Determine the (x, y) coordinate at the center of the cell enclosing the given text.  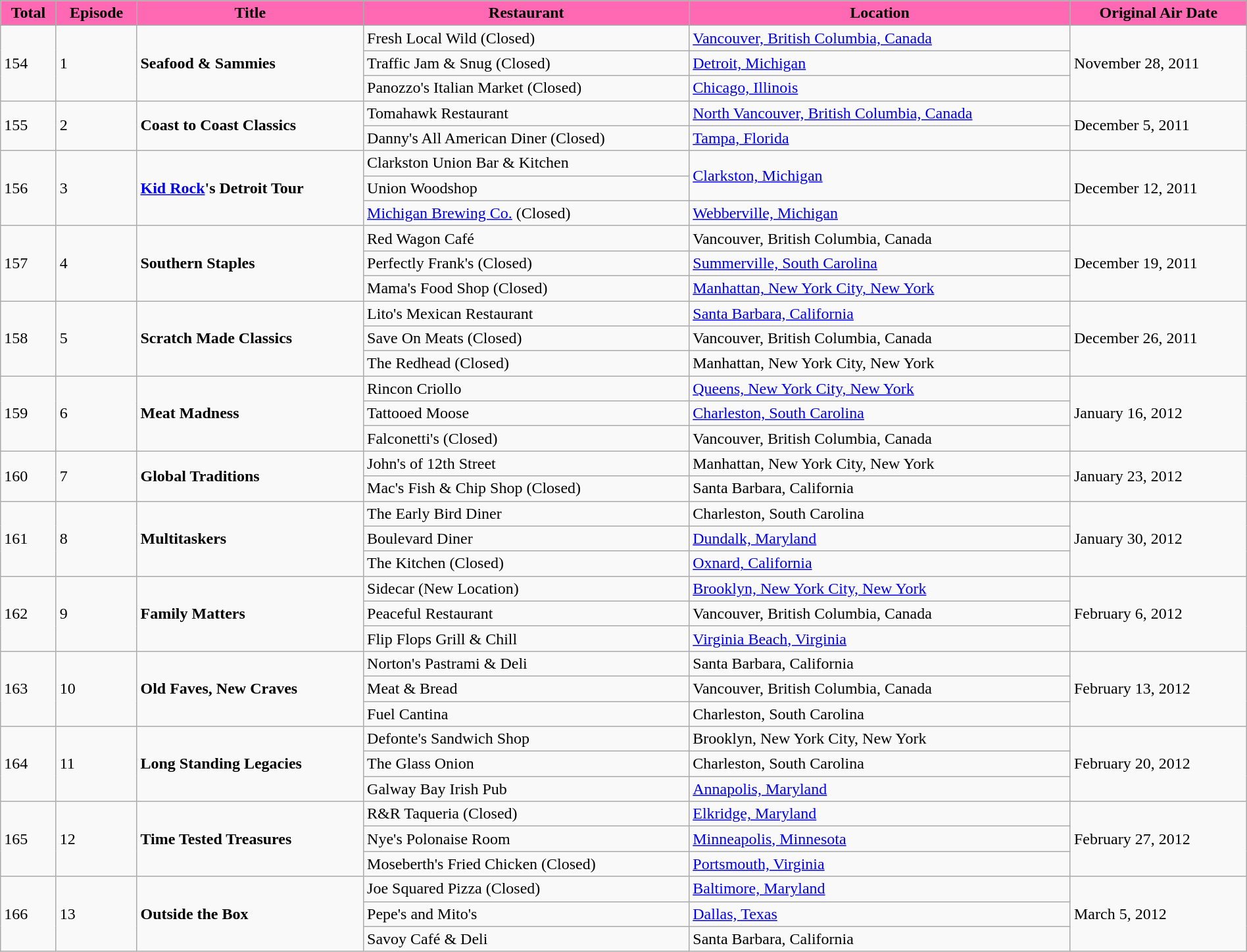
9 (96, 613)
Michigan Brewing Co. (Closed) (526, 213)
Virginia Beach, Virginia (880, 638)
The Redhead (Closed) (526, 364)
Perfectly Frank's (Closed) (526, 263)
2 (96, 126)
Joe Squared Pizza (Closed) (526, 889)
Nye's Polonaise Room (526, 839)
Savoy Café & Deli (526, 939)
January 30, 2012 (1158, 538)
13 (96, 914)
February 13, 2012 (1158, 688)
Rincon Criollo (526, 389)
11 (96, 764)
Tomahawk Restaurant (526, 113)
Meat & Bread (526, 688)
Traffic Jam & Snug (Closed) (526, 63)
1 (96, 63)
North Vancouver, British Columbia, Canada (880, 113)
Long Standing Legacies (250, 764)
January 23, 2012 (1158, 476)
Baltimore, Maryland (880, 889)
Kid Rock's Detroit Tour (250, 188)
Mama's Food Shop (Closed) (526, 288)
Original Air Date (1158, 13)
Clarkston, Michigan (880, 176)
Southern Staples (250, 263)
Chicago, Illinois (880, 88)
January 16, 2012 (1158, 414)
3 (96, 188)
160 (28, 476)
8 (96, 538)
Pepe's and Mito's (526, 914)
Flip Flops Grill & Chill (526, 638)
Clarkston Union Bar & Kitchen (526, 163)
10 (96, 688)
4 (96, 263)
Episode (96, 13)
163 (28, 688)
164 (28, 764)
The Early Bird Diner (526, 513)
February 20, 2012 (1158, 764)
Tampa, Florida (880, 138)
Seafood & Sammies (250, 63)
156 (28, 188)
Annapolis, Maryland (880, 789)
Mac's Fish & Chip Shop (Closed) (526, 488)
Fuel Cantina (526, 713)
Meat Madness (250, 414)
161 (28, 538)
Tattooed Moose (526, 414)
December 26, 2011 (1158, 339)
Norton's Pastrami & Deli (526, 663)
5 (96, 339)
Location (880, 13)
162 (28, 613)
Coast to Coast Classics (250, 126)
Sidecar (New Location) (526, 588)
Fresh Local Wild (Closed) (526, 38)
Boulevard Diner (526, 538)
Dundalk, Maryland (880, 538)
Queens, New York City, New York (880, 389)
165 (28, 839)
March 5, 2012 (1158, 914)
Moseberth's Fried Chicken (Closed) (526, 864)
Lito's Mexican Restaurant (526, 314)
6 (96, 414)
November 28, 2011 (1158, 63)
Danny's All American Diner (Closed) (526, 138)
Multitaskers (250, 538)
Save On Meats (Closed) (526, 339)
159 (28, 414)
Scratch Made Classics (250, 339)
The Glass Onion (526, 764)
Global Traditions (250, 476)
157 (28, 263)
Family Matters (250, 613)
Detroit, Michigan (880, 63)
Oxnard, California (880, 563)
December 12, 2011 (1158, 188)
Red Wagon Café (526, 238)
Defonte's Sandwich Shop (526, 739)
February 6, 2012 (1158, 613)
John's of 12th Street (526, 464)
Elkridge, Maryland (880, 814)
R&R Taqueria (Closed) (526, 814)
Minneapolis, Minnesota (880, 839)
Title (250, 13)
Panozzo's Italian Market (Closed) (526, 88)
Time Tested Treasures (250, 839)
158 (28, 339)
Restaurant (526, 13)
Old Faves, New Craves (250, 688)
Total (28, 13)
166 (28, 914)
December 19, 2011 (1158, 263)
Falconetti's (Closed) (526, 439)
Summerville, South Carolina (880, 263)
Outside the Box (250, 914)
155 (28, 126)
154 (28, 63)
December 5, 2011 (1158, 126)
Union Woodshop (526, 188)
February 27, 2012 (1158, 839)
Peaceful Restaurant (526, 613)
Dallas, Texas (880, 914)
Galway Bay Irish Pub (526, 789)
7 (96, 476)
Portsmouth, Virginia (880, 864)
Webberville, Michigan (880, 213)
The Kitchen (Closed) (526, 563)
12 (96, 839)
